Determine the [X, Y] coordinate at the center of the cell enclosing the given text.  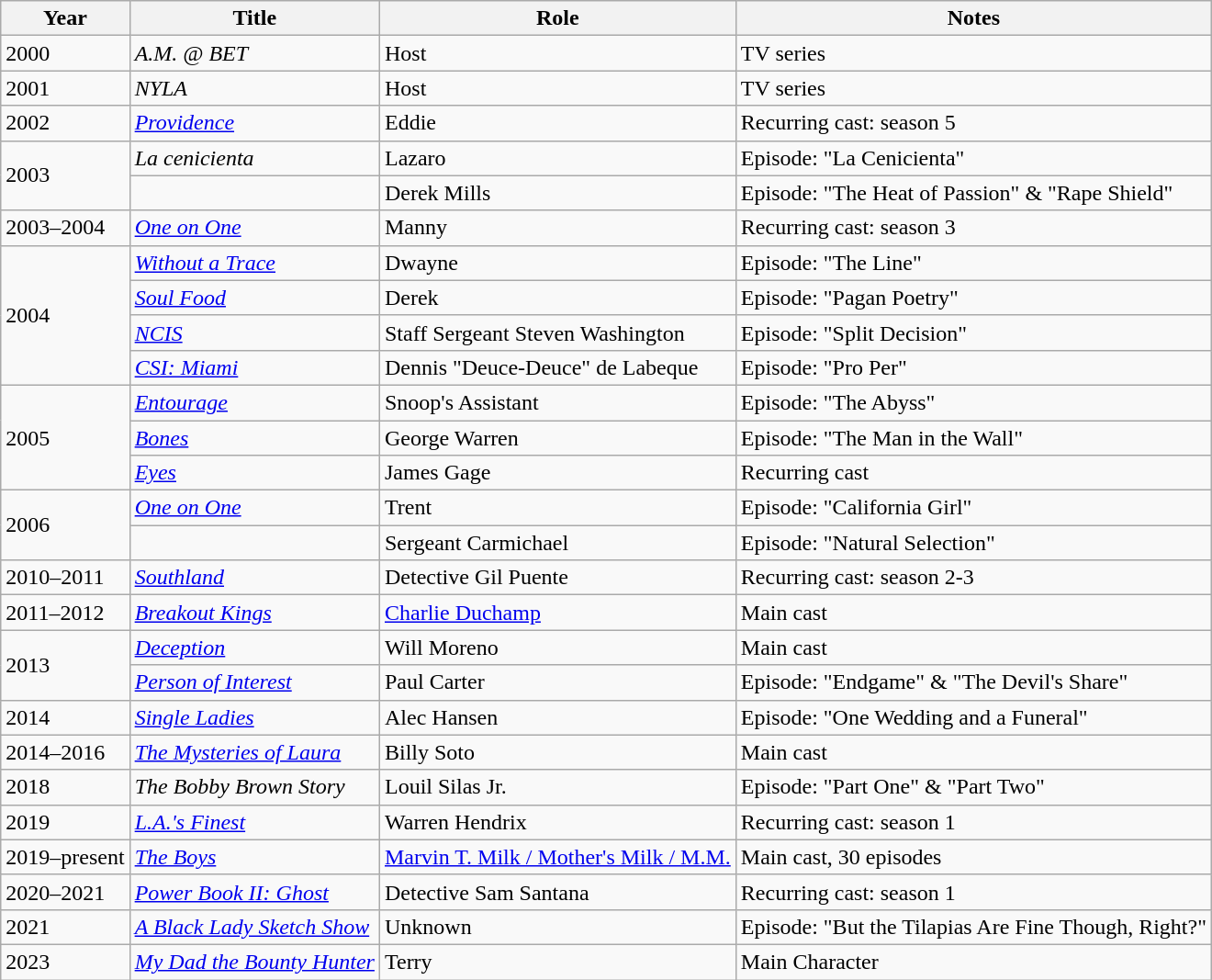
The Boys [254, 857]
2001 [65, 88]
Episode: "The Line" [973, 263]
Dwayne [557, 263]
Marvin T. Milk / Mother's Milk / M.M. [557, 857]
Entourage [254, 402]
Notes [973, 18]
Episode: "California Girl" [973, 508]
Billy Soto [557, 752]
2000 [65, 53]
2010–2011 [65, 578]
Detective Gil Puente [557, 578]
Episode: "One Wedding and a Funeral" [973, 717]
Charlie Duchamp [557, 613]
Episode: "La Cenicienta" [973, 158]
2014–2016 [65, 752]
Deception [254, 648]
The Bobby Brown Story [254, 787]
Episode: "Pro Per" [973, 367]
2002 [65, 123]
2003–2004 [65, 228]
2006 [65, 525]
A Black Lady Sketch Show [254, 927]
Main cast, 30 episodes [973, 857]
Episode: "But the Tilapias Are Fine Though, Right?" [973, 927]
George Warren [557, 438]
Breakout Kings [254, 613]
Recurring cast: season 3 [973, 228]
Bones [254, 438]
Episode: "Pagan Poetry" [973, 298]
Louil Silas Jr. [557, 787]
Single Ladies [254, 717]
Will Moreno [557, 648]
NCIS [254, 332]
Soul Food [254, 298]
Episode: "Part One" & "Part Two" [973, 787]
Power Book II: Ghost [254, 892]
La cenicienta [254, 158]
2019–present [65, 857]
NYLA [254, 88]
Recurring cast: season 2-3 [973, 578]
2019 [65, 822]
Person of Interest [254, 682]
James Gage [557, 473]
Eyes [254, 473]
Staff Sergeant Steven Washington [557, 332]
Title [254, 18]
Episode: "Natural Selection" [973, 543]
Episode: "Endgame" & "The Devil's Share" [973, 682]
Trent [557, 508]
Recurring cast [973, 473]
2005 [65, 437]
Terry [557, 962]
2023 [65, 962]
2020–2021 [65, 892]
Lazaro [557, 158]
Episode: "Split Decision" [973, 332]
Episode: "The Man in the Wall" [973, 438]
2004 [65, 315]
Derek Mills [557, 193]
Role [557, 18]
2014 [65, 717]
Without a Trace [254, 263]
Southland [254, 578]
2011–2012 [65, 613]
Episode: "The Heat of Passion" & "Rape Shield" [973, 193]
CSI: Miami [254, 367]
Main Character [973, 962]
Alec Hansen [557, 717]
My Dad the Bounty Hunter [254, 962]
2013 [65, 665]
Dennis "Deuce-Deuce" de Labeque [557, 367]
Providence [254, 123]
Manny [557, 228]
The Mysteries of Laura [254, 752]
Year [65, 18]
Recurring cast: season 5 [973, 123]
2003 [65, 175]
Sergeant Carmichael [557, 543]
Warren Hendrix [557, 822]
A.M. @ BET [254, 53]
Derek [557, 298]
Episode: "The Abyss" [973, 402]
Snoop's Assistant [557, 402]
Eddie [557, 123]
Unknown [557, 927]
Detective Sam Santana [557, 892]
2021 [65, 927]
Paul Carter [557, 682]
2018 [65, 787]
L.A.'s Finest [254, 822]
